Extract the [x, y] coordinate from the center of the cell holding the provided text.  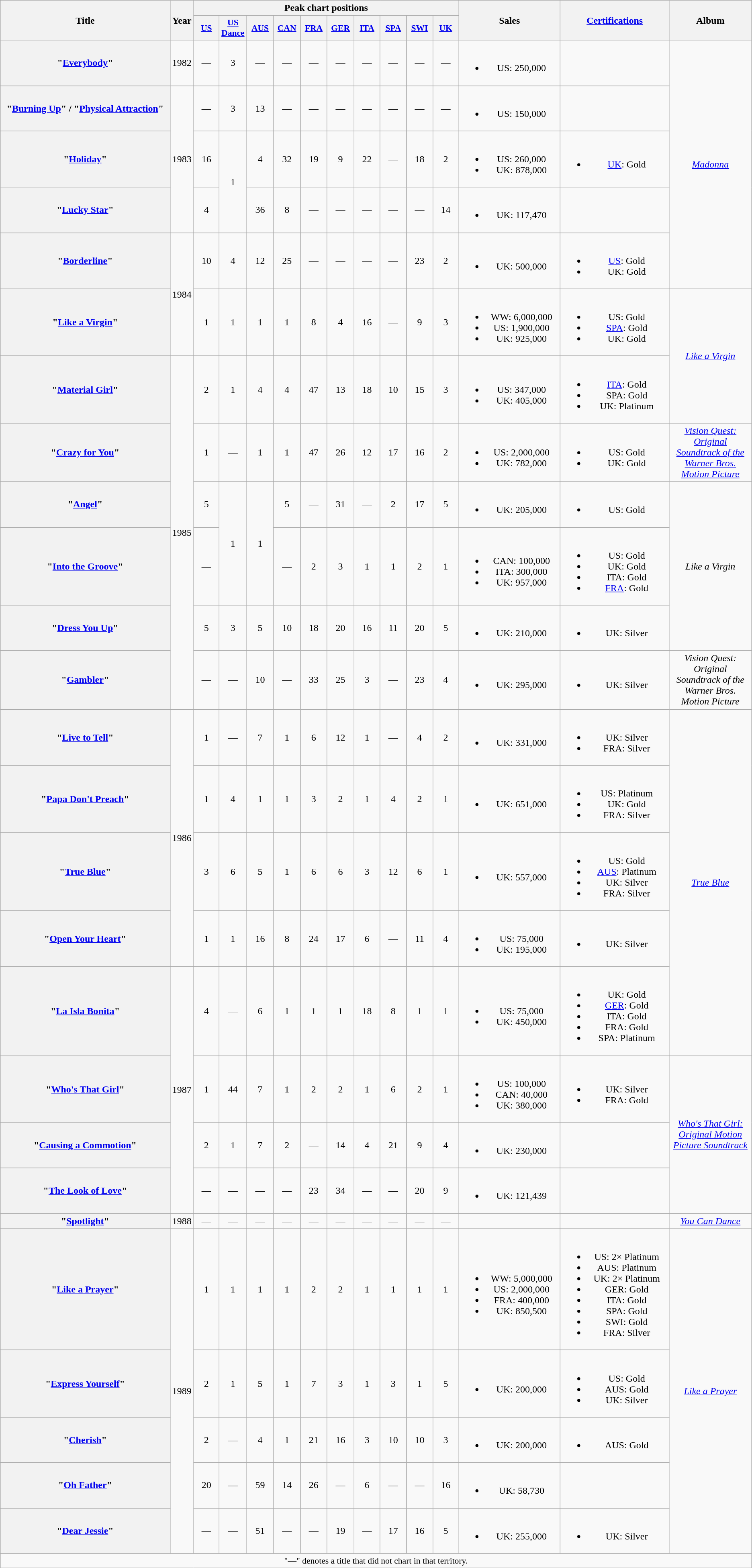
GER [341, 28]
US: 75,000UK: 450,000 [509, 1011]
"Open Your Heart" [85, 939]
"Causing a Commotion" [85, 1145]
US: GoldAUS: PlatinumUK: SilverFRA: Silver [615, 872]
AUS [260, 28]
59 [260, 1485]
22 [367, 159]
"Crazy for You" [85, 452]
"Like a Virgin" [85, 322]
"True Blue" [85, 872]
You Can Dance [710, 1221]
SPA [393, 28]
Madonna [710, 165]
1986 [182, 838]
US: GoldUK: GoldITA: GoldFRA: Gold [615, 566]
UK [445, 28]
51 [260, 1530]
FRA [314, 28]
"Lucky Star" [85, 210]
ITA [367, 28]
UK: 205,000 [509, 504]
32 [287, 159]
Album [710, 20]
US: 2× PlatinumAUS: PlatinumUK: 2× PlatinumGER: GoldITA: GoldSPA: GoldSWI: GoldFRA: Silver [615, 1289]
"Burning Up" / "Physical Attraction" [85, 108]
31 [341, 504]
Sales [509, 20]
UK: 255,000 [509, 1530]
1982 [182, 63]
"—" denotes a title that did not chart in that territory. [376, 1561]
ITA: GoldSPA: GoldUK: Platinum [615, 390]
34 [341, 1190]
"Gambler" [85, 680]
"Angel" [85, 504]
USDance [233, 28]
"Express Yourself" [85, 1383]
True Blue [710, 882]
"Live to Tell" [85, 737]
1985 [182, 533]
UK: GoldGER: GoldITA: GoldFRA: GoldSPA: Platinum [615, 1011]
"Oh Father" [85, 1485]
US: 250,000 [509, 63]
CAN [287, 28]
US: GoldAUS: GoldUK: Silver [615, 1383]
UK: 210,000 [509, 628]
UK: 58,730 [509, 1485]
US: PlatinumUK: GoldFRA: Silver [615, 799]
15 [419, 390]
1987 [182, 1090]
UK: 121,439 [509, 1190]
"Spotlight" [85, 1221]
36 [260, 210]
US: GoldSPA: GoldUK: Gold [615, 322]
Peak chart positions [326, 8]
33 [314, 680]
"Papa Don't Preach" [85, 799]
"Who's That Girl" [85, 1089]
Certifications [615, 20]
Year [182, 20]
"Borderline" [85, 261]
US: 347,000 UK: 405,000 [509, 390]
UK: 295,000 [509, 680]
UK: Gold [615, 159]
44 [233, 1089]
US: 2,000,000UK: 782,000 [509, 452]
1988 [182, 1221]
CAN: 100,000ITA: 300,000UK: 957,000 [509, 566]
UK: 557,000 [509, 872]
WW: 5,000,000US: 2,000,000FRA: 400,000UK: 850,500 [509, 1289]
Like a Prayer [710, 1391]
"Holiday" [85, 159]
UK: 500,000 [509, 261]
UK: SilverFRA: Silver [615, 737]
UK: 230,000 [509, 1145]
1983 [182, 159]
US: 150,000 [509, 108]
"Everybody" [85, 63]
"Material Girl" [85, 390]
1989 [182, 1391]
"The Look of Love" [85, 1190]
WW: 6,000,000US: 1,900,000UK: 925,000 [509, 322]
US: 75,000UK: 195,000 [509, 939]
"La Isla Bonita" [85, 1011]
SWI [419, 28]
1984 [182, 294]
UK: 117,470 [509, 210]
24 [314, 939]
Title [85, 20]
UK: 651,000 [509, 799]
US: 100,000CAN: 40,000UK: 380,000 [509, 1089]
Who's That Girl: Original Motion Picture Soundtrack [710, 1134]
US: 260,000UK: 878,000 [509, 159]
AUS: Gold [615, 1439]
"Like a Prayer" [85, 1289]
"Dear Jessie" [85, 1530]
"Cherish" [85, 1439]
US [206, 28]
US: Gold [615, 504]
UK: SilverFRA: Gold [615, 1089]
UK: 331,000 [509, 737]
"Into the Groove" [85, 566]
"Dress You Up" [85, 628]
